Pinpoint the cell where the given text exists, returning its [X, Y] midpoint coordinate. 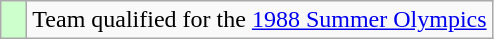
Team qualified for the 1988 Summer Olympics [260, 20]
